Identify which cell holds the provided text, then report its [X, Y] central coordinate. 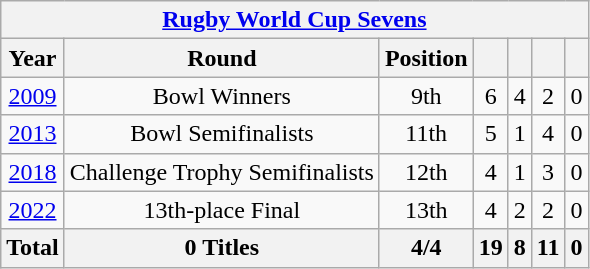
5 [490, 134]
2022 [33, 210]
12th [426, 172]
Rugby World Cup Sevens [294, 20]
0 Titles [222, 248]
11 [548, 248]
13th-place Final [222, 210]
3 [548, 172]
Total [33, 248]
2009 [33, 96]
Position [426, 58]
Year [33, 58]
2018 [33, 172]
4/4 [426, 248]
2013 [33, 134]
6 [490, 96]
Bowl Winners [222, 96]
9th [426, 96]
Round [222, 58]
13th [426, 210]
19 [490, 248]
11th [426, 134]
8 [520, 248]
Challenge Trophy Semifinalists [222, 172]
Bowl Semifinalists [222, 134]
